Capture the cell that displays the provided text and extract its [x, y] central coordinate. 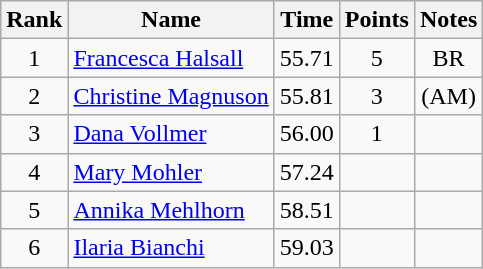
Francesca Halsall [171, 58]
Christine Magnuson [171, 96]
56.00 [306, 134]
55.81 [306, 96]
55.71 [306, 58]
Dana Vollmer [171, 134]
Rank [34, 20]
Name [171, 20]
Time [306, 20]
Notes [448, 20]
BR [448, 58]
Mary Mohler [171, 172]
6 [34, 248]
59.03 [306, 248]
2 [34, 96]
Ilaria Bianchi [171, 248]
(AM) [448, 96]
Annika Mehlhorn [171, 210]
58.51 [306, 210]
Points [376, 20]
57.24 [306, 172]
4 [34, 172]
